Determine the [x, y] coordinate at the center of the cell enclosing the given text.  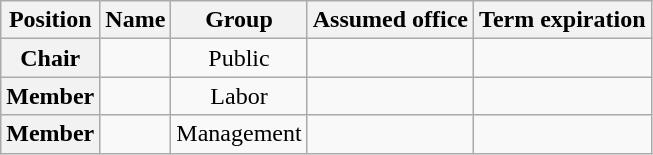
Assumed office [390, 20]
Group [239, 20]
Labor [239, 96]
Public [239, 58]
Term expiration [562, 20]
Position [50, 20]
Management [239, 134]
Name [136, 20]
Chair [50, 58]
